Detect which cell encompasses the target text, then output its [x, y] center coordinate. 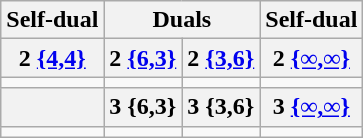
Duals [182, 20]
2 {4,4} [52, 58]
2 {∞,∞} [312, 58]
3 {∞,∞} [312, 107]
2 {6,3} [143, 58]
2 {3,6} [221, 58]
3 {3,6} [221, 107]
3 {6,3} [143, 107]
